Capture the cell that displays the provided text and extract its (x, y) central coordinate. 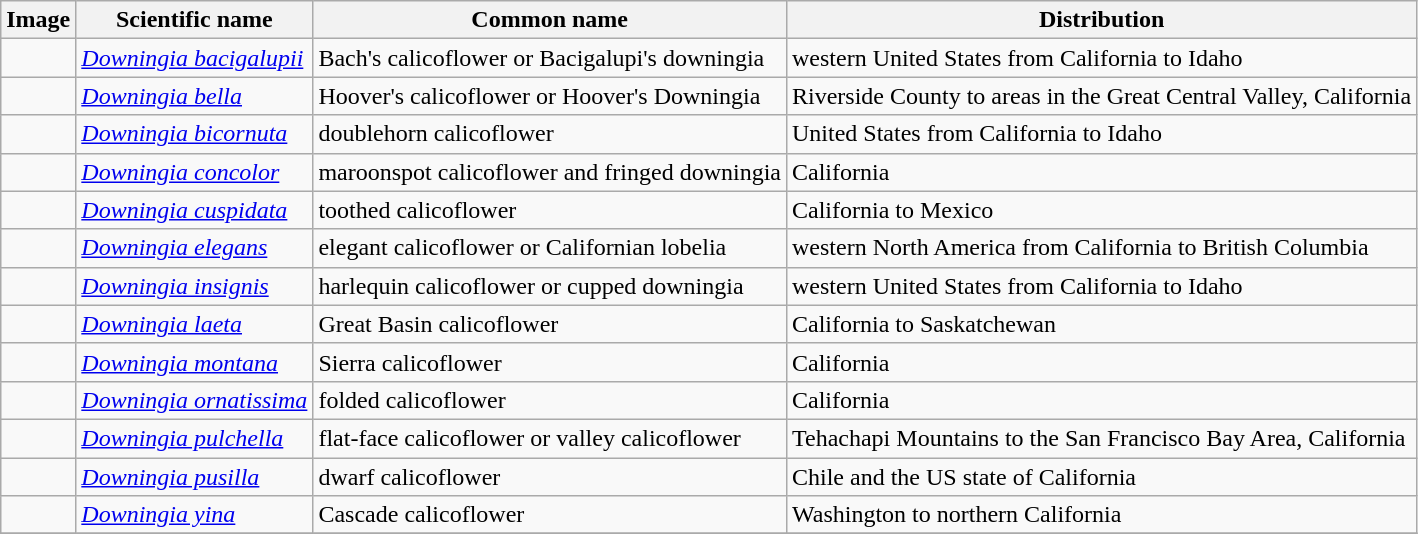
Downingia bicornuta (194, 134)
elegant calicoflower or Californian lobelia (550, 248)
harlequin calicoflower or cupped downingia (550, 286)
California to Saskatchewan (1101, 324)
toothed calicoflower (550, 210)
Hoover's calicoflower or Hoover's Downingia (550, 96)
Riverside County to areas in the Great Central Valley, California (1101, 96)
Chile and the US state of California (1101, 477)
Downingia bacigalupii (194, 58)
Image (38, 20)
California to Mexico (1101, 210)
Distribution (1101, 20)
maroonspot calicoflower and fringed downingia (550, 172)
Downingia cuspidata (194, 210)
Bach's calicoflower or Bacigalupi's downingia (550, 58)
Downingia elegans (194, 248)
Downingia laeta (194, 324)
Downingia insignis (194, 286)
Tehachapi Mountains to the San Francisco Bay Area, California (1101, 438)
doublehorn calicoflower (550, 134)
folded calicoflower (550, 400)
Scientific name (194, 20)
Downingia concolor (194, 172)
Downingia yina (194, 515)
Downingia bella (194, 96)
Washington to northern California (1101, 515)
dwarf calicoflower (550, 477)
Downingia montana (194, 362)
Sierra calicoflower (550, 362)
Downingia pulchella (194, 438)
flat-face calicoflower or valley calicoflower (550, 438)
Cascade calicoflower (550, 515)
western North America from California to British Columbia (1101, 248)
United States from California to Idaho (1101, 134)
Common name (550, 20)
Downingia ornatissima (194, 400)
Downingia pusilla (194, 477)
Great Basin calicoflower (550, 324)
